From the cell containing the given text, extract its center point as [x, y] coordinate. 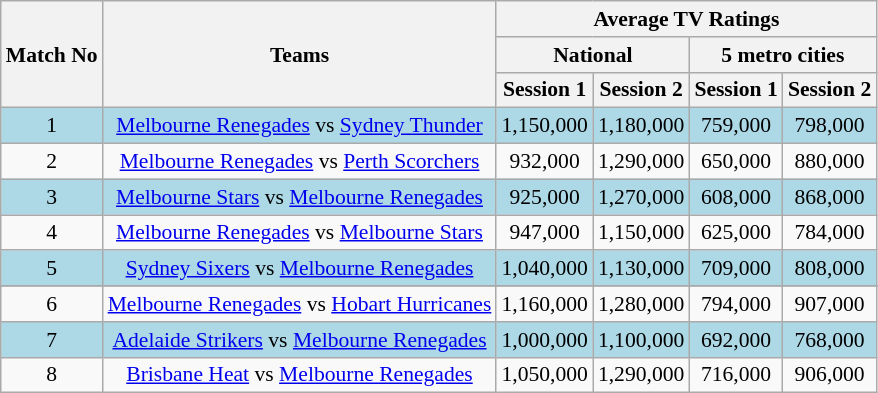
798,000 [830, 126]
1,100,000 [641, 340]
1,040,000 [544, 269]
608,000 [736, 197]
1,270,000 [641, 197]
716,000 [736, 375]
692,000 [736, 340]
Adelaide Strikers vs Melbourne Renegades [300, 340]
650,000 [736, 162]
1,160,000 [544, 304]
808,000 [830, 269]
Sydney Sixers vs Melbourne Renegades [300, 269]
759,000 [736, 126]
Melbourne Renegades vs Hobart Hurricanes [300, 304]
5 metro cities [782, 55]
Average TV Ratings [686, 19]
1,050,000 [544, 375]
3 [52, 197]
906,000 [830, 375]
784,000 [830, 233]
Teams [300, 54]
Melbourne Stars vs Melbourne Renegades [300, 197]
7 [52, 340]
2 [52, 162]
768,000 [830, 340]
5 [52, 269]
1 [52, 126]
1,280,000 [641, 304]
625,000 [736, 233]
1,000,000 [544, 340]
6 [52, 304]
932,000 [544, 162]
Melbourne Renegades vs Melbourne Stars [300, 233]
Melbourne Renegades vs Perth Scorchers [300, 162]
880,000 [830, 162]
709,000 [736, 269]
Match No [52, 54]
1,180,000 [641, 126]
Brisbane Heat vs Melbourne Renegades [300, 375]
8 [52, 375]
Melbourne Renegades vs Sydney Thunder [300, 126]
4 [52, 233]
868,000 [830, 197]
925,000 [544, 197]
947,000 [544, 233]
794,000 [736, 304]
1,130,000 [641, 269]
907,000 [830, 304]
National [592, 55]
